Capture the cell that displays the provided text and extract its (X, Y) central coordinate. 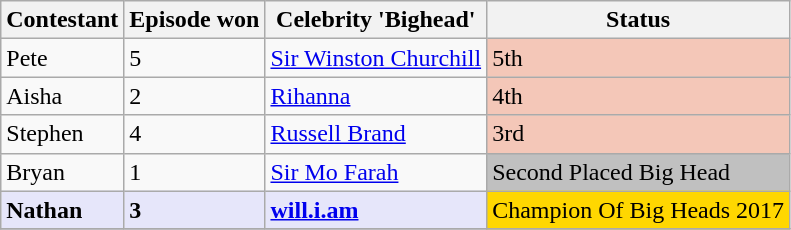
Second Placed Big Head (638, 172)
Stephen (62, 134)
1 (194, 172)
5th (638, 58)
Bryan (62, 172)
Episode won (194, 20)
5 (194, 58)
Russell Brand (376, 134)
Sir Mo Farah (376, 172)
4th (638, 96)
3 (194, 210)
will.i.am (376, 210)
Contestant (62, 20)
Pete (62, 58)
Aisha (62, 96)
Nathan (62, 210)
4 (194, 134)
3rd (638, 134)
Status (638, 20)
Champion Of Big Heads 2017 (638, 210)
2 (194, 96)
Celebrity 'Bighead' (376, 20)
Rihanna (376, 96)
Sir Winston Churchill (376, 58)
